Search for the cell housing the specified text and yield its [x, y] center coordinate. 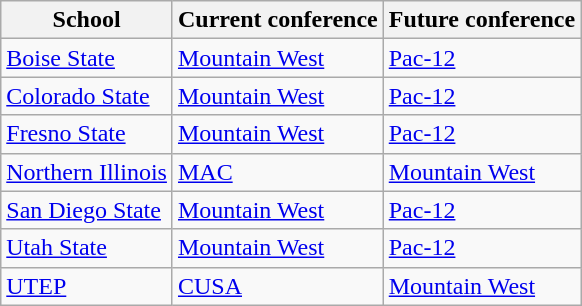
MAC [278, 172]
Future conference [482, 20]
Current conference [278, 20]
Utah State [87, 248]
Colorado State [87, 96]
Northern Illinois [87, 172]
School [87, 20]
Boise State [87, 58]
CUSA [278, 286]
UTEP [87, 286]
San Diego State [87, 210]
Fresno State [87, 134]
